Provide the [x, y] coordinate of the cell's center where the given text is located.  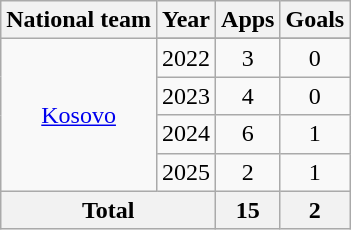
Apps [248, 20]
2024 [186, 134]
Total [108, 210]
6 [248, 134]
Year [186, 20]
4 [248, 96]
2023 [186, 96]
3 [248, 58]
National team [79, 20]
Goals [315, 20]
2022 [186, 58]
Kosovo [79, 115]
2025 [186, 172]
15 [248, 210]
